From the cell containing the given text, extract its center point as (x, y) coordinate. 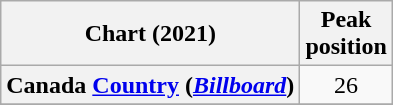
26 (346, 85)
Canada Country (Billboard) (150, 85)
Peak position (346, 34)
Chart (2021) (150, 34)
